Locate the cell with the specified text and output its (X, Y) center coordinate. 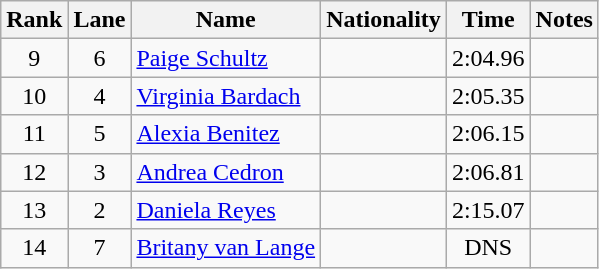
9 (34, 58)
Lane (100, 20)
11 (34, 134)
Alexia Benitez (226, 134)
2:04.96 (488, 58)
13 (34, 210)
10 (34, 96)
2:06.15 (488, 134)
2:06.81 (488, 172)
Rank (34, 20)
Daniela Reyes (226, 210)
Paige Schultz (226, 58)
Name (226, 20)
5 (100, 134)
2 (100, 210)
2:05.35 (488, 96)
DNS (488, 248)
Virginia Bardach (226, 96)
Notes (564, 20)
2:15.07 (488, 210)
14 (34, 248)
Andrea Cedron (226, 172)
Britany van Lange (226, 248)
4 (100, 96)
Time (488, 20)
6 (100, 58)
Nationality (384, 20)
3 (100, 172)
12 (34, 172)
7 (100, 248)
